From the cell containing the given text, extract its center point as (x, y) coordinate. 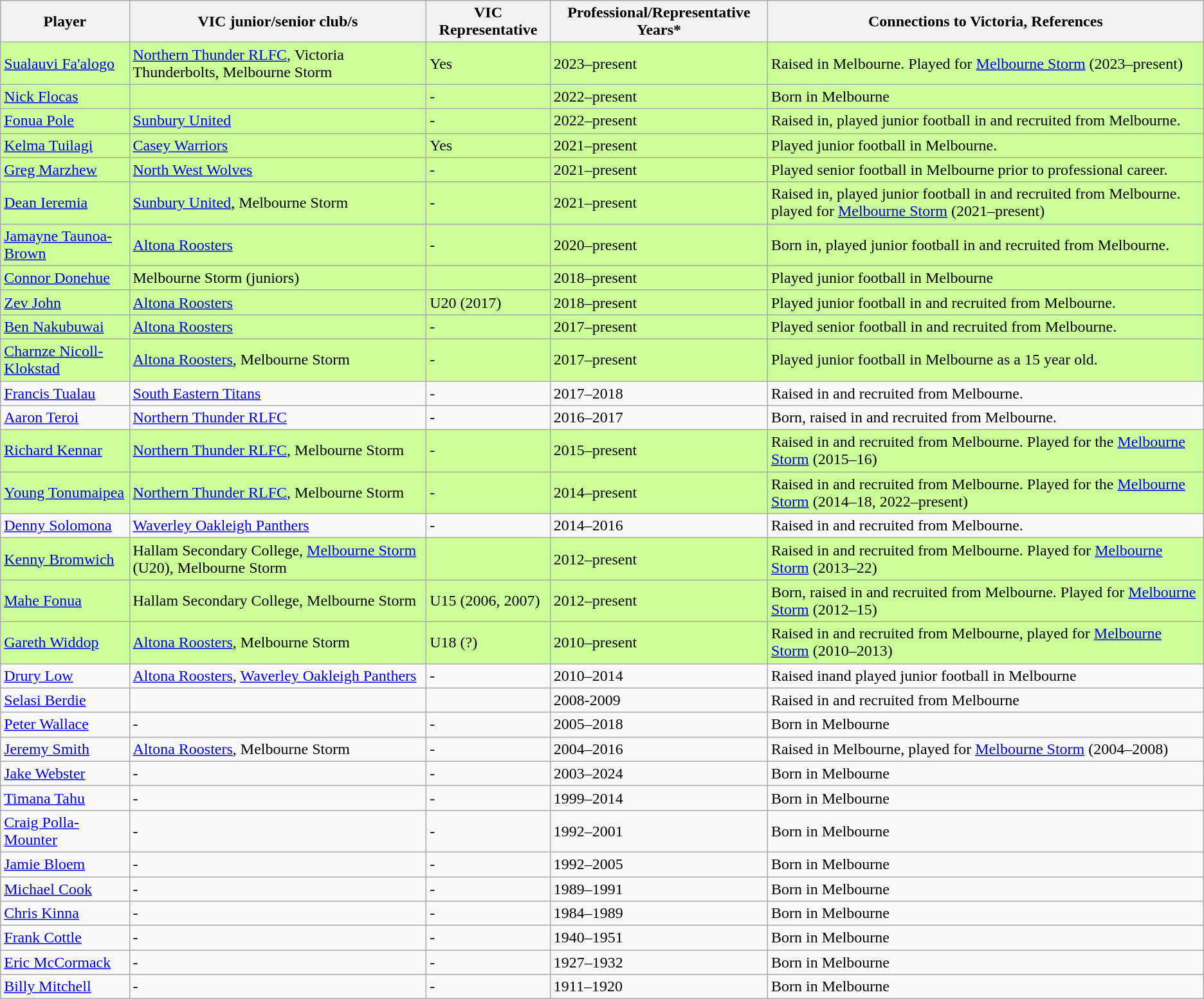
Jeremy Smith (65, 749)
Played junior football in Melbourne as a 15 year old. (985, 360)
Born in, played junior football in and recruited from Melbourne. (985, 244)
Kelma Tuilagi (65, 145)
1940–1951 (659, 938)
Played senior football in Melbourne prior to professional career. (985, 170)
Sualauvi Fa'alogo (65, 63)
Charnze Nicoll-Klokstad (65, 360)
Drury Low (65, 676)
2017–2018 (659, 393)
U15 (2006, 2007) (489, 600)
Raised in and recruited from Melbourne, played for Melbourne Storm (2010–2013) (985, 643)
Professional/Representative Years* (659, 22)
2003–2024 (659, 773)
Hallam Secondary College, Melbourne Storm (U20), Melbourne Storm (278, 559)
Craig Polla-Mounter (65, 831)
Waverley Oakleigh Panthers (278, 526)
Hallam Secondary College, Melbourne Storm (278, 600)
Played junior football in and recruited from Melbourne. (985, 302)
Fonua Pole (65, 121)
Zev John (65, 302)
Raised in and recruited from Melbourne. Played for the Melbourne Storm (2014–18, 2022–present) (985, 492)
Sunbury United (278, 121)
2005–2018 (659, 724)
South Eastern Titans (278, 393)
Eric McCormack (65, 962)
Michael Cook (65, 889)
Ben Nakubuwai (65, 327)
Raised inand played junior football in Melbourne (985, 676)
Billy Mitchell (65, 987)
Raised in and recruited from Melbourne. Played for Melbourne Storm (2013–22) (985, 559)
Born, raised in and recruited from Melbourne. (985, 418)
Greg Marzhew (65, 170)
2010–present (659, 643)
Selasi Berdie (65, 700)
Connor Donehue (65, 278)
Dean Ieremia (65, 203)
Jake Webster (65, 773)
Denny Solomona (65, 526)
Sunbury United, Melbourne Storm (278, 203)
Jamie Bloem (65, 864)
2010–2014 (659, 676)
Raised in, played junior football in and recruited from Melbourne. (985, 121)
Raised in and recruited from Melbourne. Played for the Melbourne Storm (2015–16) (985, 451)
Timana Tahu (65, 798)
Chris Kinna (65, 914)
1911–1920 (659, 987)
2015–present (659, 451)
Played junior football in Melbourne. (985, 145)
VIC Representative (489, 22)
Connections to Victoria, References (985, 22)
2004–2016 (659, 749)
VIC junior/senior club/s (278, 22)
Aaron Teroi (65, 418)
Casey Warriors (278, 145)
Melbourne Storm (juniors) (278, 278)
Richard Kennar (65, 451)
Jamayne Taunoa-Brown (65, 244)
Northern Thunder RLFC (278, 418)
Altona Roosters, Waverley Oakleigh Panthers (278, 676)
2014–present (659, 492)
1992–2001 (659, 831)
U20 (2017) (489, 302)
Kenny Bromwich (65, 559)
Player (65, 22)
2016–2017 (659, 418)
Played senior football in and recruited from Melbourne. (985, 327)
Francis Tualau (65, 393)
Young Tonumaipea (65, 492)
Born, raised in and recruited from Melbourne. Played for Melbourne Storm (2012–15) (985, 600)
Raised in Melbourne. Played for Melbourne Storm (2023–present) (985, 63)
2008-2009 (659, 700)
Played junior football in Melbourne (985, 278)
1927–1932 (659, 962)
Gareth Widdop (65, 643)
1992–2005 (659, 864)
North West Wolves (278, 170)
Frank Cottle (65, 938)
1989–1991 (659, 889)
2020–present (659, 244)
Northern Thunder RLFC, Victoria Thunderbolts, Melbourne Storm (278, 63)
1984–1989 (659, 914)
1999–2014 (659, 798)
Raised in Melbourne, played for Melbourne Storm (2004–2008) (985, 749)
2023–present (659, 63)
2014–2016 (659, 526)
Mahe Fonua (65, 600)
Peter Wallace (65, 724)
Raised in and recruited from Melbourne (985, 700)
Raised in, played junior football in and recruited from Melbourne. played for Melbourne Storm (2021–present) (985, 203)
U18 (?) (489, 643)
Nick Flocas (65, 96)
